Extract the [X, Y] coordinate from the center of the cell holding the provided text.  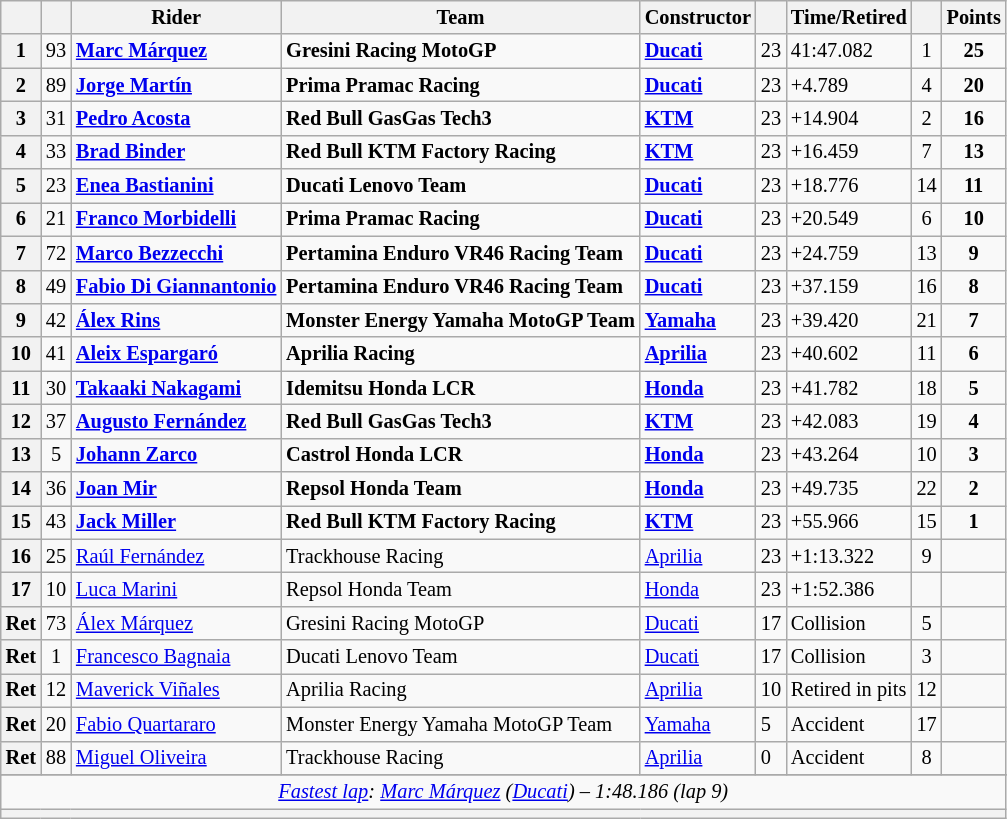
73 [56, 623]
Johann Zarco [176, 455]
89 [56, 85]
Fastest lap: Marc Márquez (Ducati) – 1:48.186 (lap 9) [504, 791]
+43.264 [849, 455]
+14.904 [849, 118]
+49.735 [849, 489]
Raúl Fernández [176, 556]
+4.789 [849, 85]
Jorge Martín [176, 85]
Joan Mir [176, 489]
Constructor [698, 17]
Álex Rins [176, 320]
0 [771, 758]
Pedro Acosta [176, 118]
+37.159 [849, 287]
+1:13.322 [849, 556]
49 [56, 287]
33 [56, 152]
Castrol Honda LCR [460, 455]
Marc Márquez [176, 51]
Time/Retired [849, 17]
72 [56, 253]
Jack Miller [176, 522]
+20.549 [849, 219]
93 [56, 51]
Augusto Fernández [176, 421]
Retired in pits [849, 690]
42 [56, 320]
Points [974, 17]
19 [927, 421]
Idemitsu Honda LCR [460, 388]
Enea Bastianini [176, 186]
Rider [176, 17]
41 [56, 354]
37 [56, 421]
Álex Márquez [176, 623]
Fabio Di Giannantonio [176, 287]
+55.966 [849, 522]
Takaaki Nakagami [176, 388]
Fabio Quartararo [176, 724]
Aleix Espargaró [176, 354]
+16.459 [849, 152]
88 [56, 758]
Marco Bezzecchi [176, 253]
Franco Morbidelli [176, 219]
+18.776 [849, 186]
43 [56, 522]
Brad Binder [176, 152]
30 [56, 388]
Miguel Oliveira [176, 758]
22 [927, 489]
18 [927, 388]
+39.420 [849, 320]
+40.602 [849, 354]
Maverick Viñales [176, 690]
31 [56, 118]
41:47.082 [849, 51]
Team [460, 17]
36 [56, 489]
Luca Marini [176, 589]
+1:52.386 [849, 589]
+24.759 [849, 253]
+42.083 [849, 421]
Francesco Bagnaia [176, 657]
+41.782 [849, 388]
